Search for the cell housing the specified text and yield its [X, Y] center coordinate. 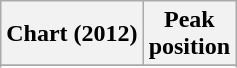
Chart (2012) [72, 34]
Peakposition [189, 34]
